Extract the (X, Y) coordinate from the center of the cell holding the provided text.  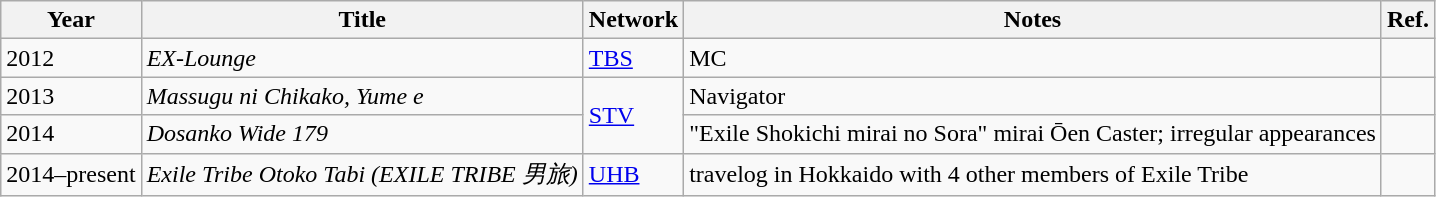
MC (1033, 58)
EX-Lounge (362, 58)
STV (633, 115)
travelog in Hokkaido with 4 other members of Exile Tribe (1033, 174)
Navigator (1033, 96)
2012 (71, 58)
2014 (71, 134)
Dosanko Wide 179 (362, 134)
Ref. (1408, 20)
"Exile Shokichi mirai no Sora" mirai Ōen Caster; irregular appearances (1033, 134)
2013 (71, 96)
Massugu ni Chikako, Yume e (362, 96)
2014–present (71, 174)
Year (71, 20)
UHB (633, 174)
Exile Tribe Otoko Tabi (EXILE TRIBE 男旅) (362, 174)
Title (362, 20)
TBS (633, 58)
Notes (1033, 20)
Network (633, 20)
